Capture the cell that displays the provided text and extract its (x, y) central coordinate. 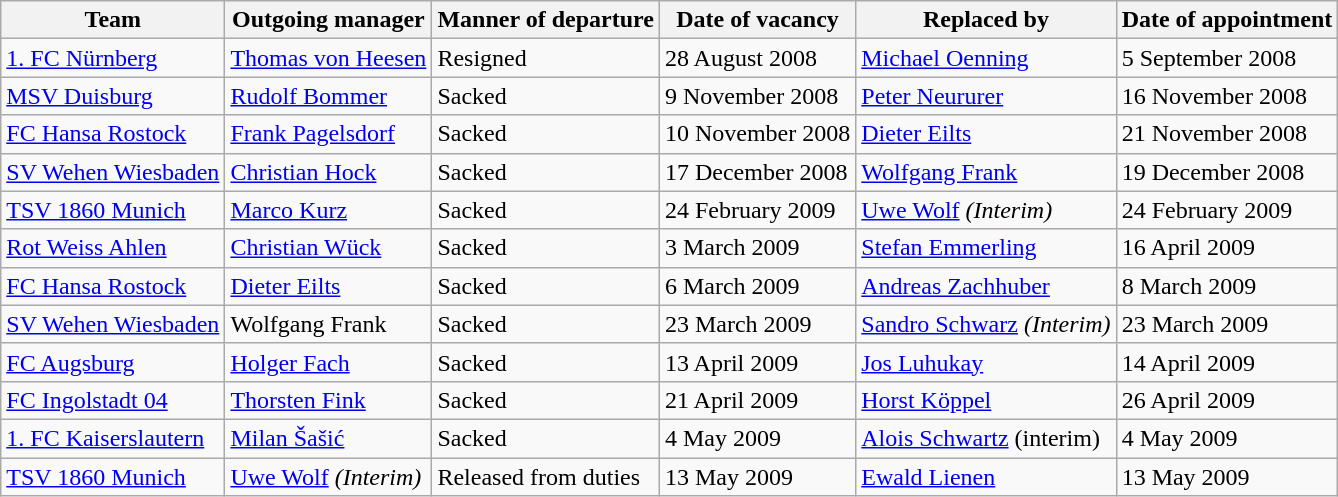
Rot Weiss Ahlen (113, 248)
Date of vacancy (757, 20)
14 April 2009 (1227, 362)
26 April 2009 (1227, 400)
Holger Fach (328, 362)
1. FC Kaiserslautern (113, 438)
FC Ingolstadt 04 (113, 400)
Andreas Zachhuber (986, 286)
Peter Neururer (986, 96)
Marco Kurz (328, 210)
Alois Schwartz (interim) (986, 438)
21 November 2008 (1227, 134)
21 April 2009 (757, 400)
Milan Šašić (328, 438)
13 April 2009 (757, 362)
28 August 2008 (757, 58)
16 April 2009 (1227, 248)
Date of appointment (1227, 20)
Outgoing manager (328, 20)
Ewald Lienen (986, 477)
17 December 2008 (757, 172)
Released from duties (546, 477)
Sandro Schwarz (Interim) (986, 324)
FC Augsburg (113, 362)
Christian Wück (328, 248)
Resigned (546, 58)
16 November 2008 (1227, 96)
10 November 2008 (757, 134)
1. FC Nürnberg (113, 58)
Manner of departure (546, 20)
Replaced by (986, 20)
6 March 2009 (757, 286)
Stefan Emmerling (986, 248)
Christian Hock (328, 172)
Rudolf Bommer (328, 96)
Thorsten Fink (328, 400)
3 March 2009 (757, 248)
Frank Pagelsdorf (328, 134)
5 September 2008 (1227, 58)
Team (113, 20)
9 November 2008 (757, 96)
19 December 2008 (1227, 172)
Thomas von Heesen (328, 58)
Jos Luhukay (986, 362)
Horst Köppel (986, 400)
Michael Oenning (986, 58)
8 March 2009 (1227, 286)
MSV Duisburg (113, 96)
